Determine the [x, y] coordinate at the center of the cell enclosing the given text.  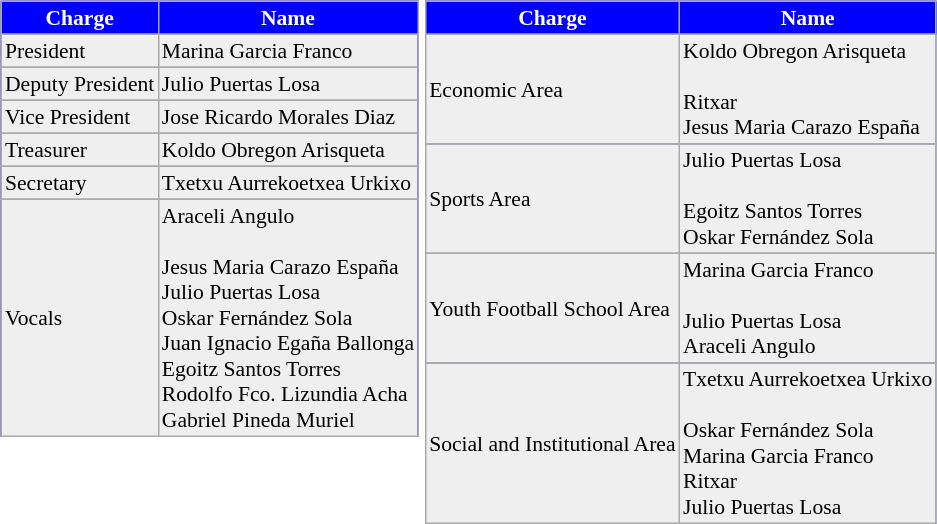
Sports Area [552, 199]
Deputy President [80, 84]
Txetxu Aurrekoetxea Urkixo Oskar Fernández Sola Marina Garcia Franco Ritxar Julio Puertas Losa [808, 443]
Marina Garcia Franco [288, 50]
Koldo Obregon Arisqueta [288, 150]
Economic Area [552, 89]
Txetxu Aurrekoetxea Urkixo [288, 182]
Treasurer [80, 150]
Marina Garcia Franco Julio Puertas Losa Araceli Angulo [808, 308]
Youth Football School Area [552, 308]
Vice President [80, 116]
President [80, 50]
Koldo Obregon Arisqueta Ritxar Jesus Maria Carazo España [808, 89]
Julio Puertas Losa [288, 84]
Julio Puertas Losa Egoitz Santos Torres Oskar Fernández Sola [808, 199]
Vocals [80, 318]
Jose Ricardo Morales Diaz [288, 116]
Secretary [80, 182]
Social and Institutional Area [552, 443]
